Provide the (X, Y) coordinate of the cell's center where the given text is located.  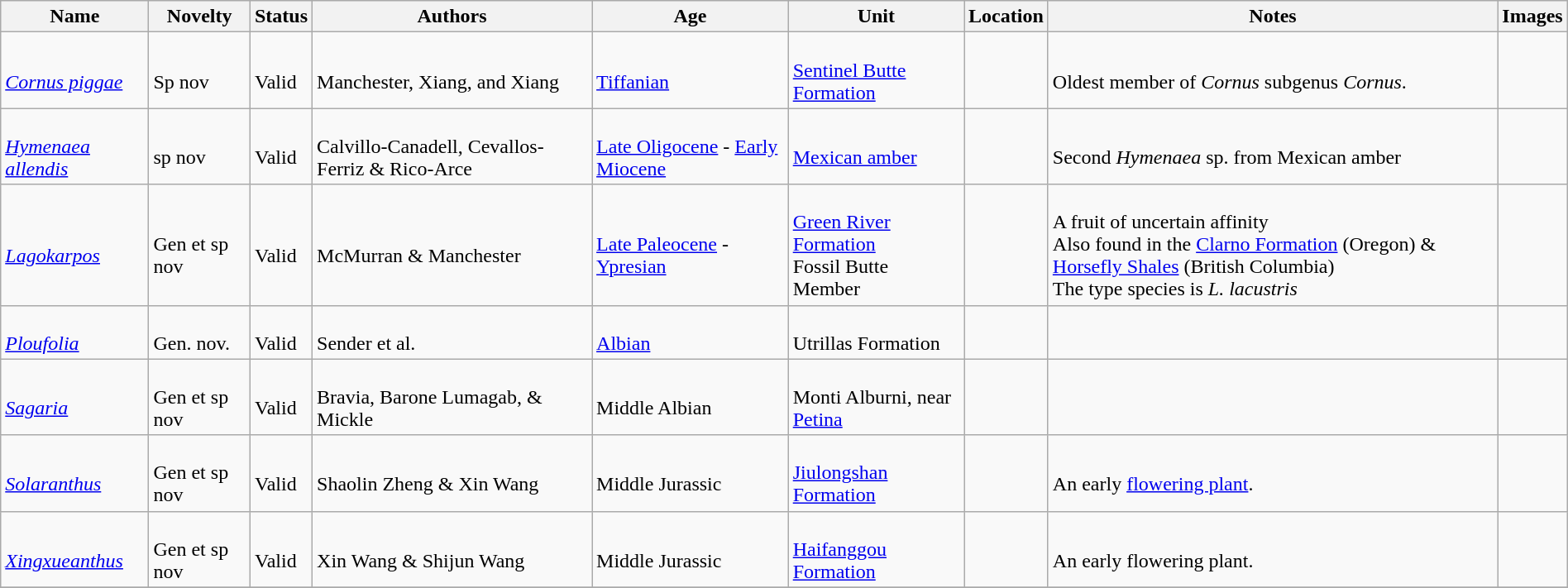
Sp nov (200, 70)
Novelty (200, 17)
Oldest member of Cornus subgenus Cornus. (1272, 70)
Calvillo-Canadell, Cevallos-Ferriz & Rico-Arce (452, 146)
Age (691, 17)
Xin Wang & Shijun Wang (452, 549)
Middle Albian (691, 397)
Notes (1272, 17)
Xingxueanthus (74, 549)
Unit (876, 17)
Ploufolia (74, 332)
Sentinel Butte Formation (876, 70)
Utrillas Formation (876, 332)
McMurran & Manchester (452, 245)
Name (74, 17)
Late Paleocene - Ypresian (691, 245)
Location (1006, 17)
Gen. nov. (200, 332)
Mexican amber (876, 146)
Green River FormationFossil Butte Member (876, 245)
Solaranthus (74, 473)
Shaolin Zheng & Xin Wang (452, 473)
Sagaria (74, 397)
Jiulongshan Formation (876, 473)
Tiffanian (691, 70)
Late Oligocene - Early Miocene (691, 146)
sp nov (200, 146)
Second Hymenaea sp. from Mexican amber (1272, 146)
Hymenaea allendis (74, 146)
Lagokarpos (74, 245)
Authors (452, 17)
Albian (691, 332)
Haifanggou Formation (876, 549)
Manchester, Xiang, and Xiang (452, 70)
Monti Alburni, near Petina (876, 397)
Bravia, Barone Lumagab, & Mickle (452, 397)
Status (281, 17)
Sender et al. (452, 332)
A fruit of uncertain affinity Also found in the Clarno Formation (Oregon) & Horsefly Shales (British Columbia) The type species is L. lacustris (1272, 245)
Cornus piggae (74, 70)
Images (1532, 17)
